Locate the cell with the specified text and output its [x, y] center coordinate. 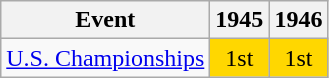
U.S. Championships [106, 58]
1946 [298, 20]
Event [106, 20]
1945 [240, 20]
